Return (X, Y) of the center of cell containing provided text 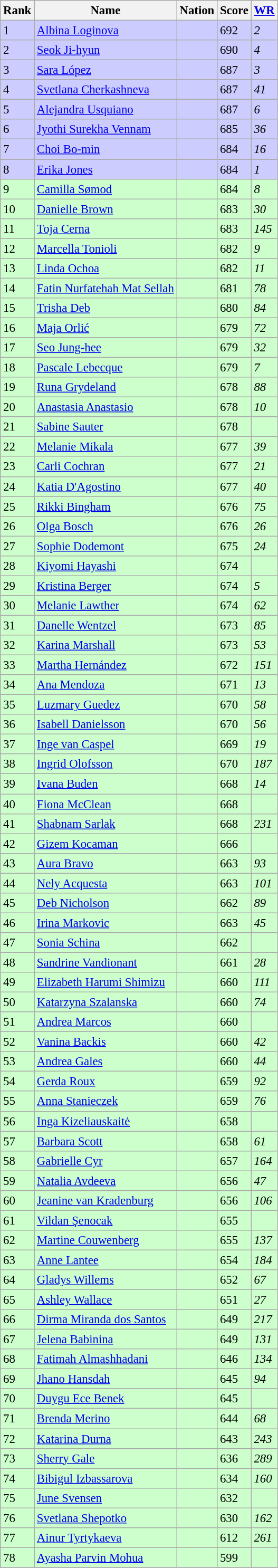
Anastasia Anastasio (106, 407)
681 (234, 288)
666 (234, 844)
Kristina Berger (106, 586)
Inga Kizeliauskaitė (106, 1121)
Alejandra Usquiano (106, 110)
Svetlana Cherkashneva (106, 90)
Bibigul Izbassarova (106, 1478)
Katia D'Agostino (106, 486)
Choi Bo-min (106, 149)
Nely Acquesta (106, 883)
164 (264, 1161)
Carli Cochran (106, 467)
Camilla Sømod (106, 189)
73 (17, 1458)
Gerda Roux (106, 1082)
Jyothi Surekha Vennam (106, 129)
632 (234, 1498)
Barbara Scott (106, 1141)
Svetlana Shepotko (106, 1518)
Luzmary Guedez (106, 705)
Dirma Miranda dos Santos (106, 1320)
145 (264, 228)
Irina Markovic (106, 923)
31 (17, 625)
65 (17, 1300)
Deb Nicholson (106, 903)
651 (234, 1300)
Name (106, 11)
599 (234, 1557)
Kiyomi Hayashi (106, 566)
Pascale Lebecque (106, 368)
22 (17, 447)
Sandrine Vandionant (106, 962)
60 (17, 1201)
Ashley Wallace (106, 1300)
55 (17, 1102)
Ayasha Parvin Mohua (106, 1557)
Sherry Gale (106, 1458)
Linda Ochoa (106, 269)
33 (17, 665)
646 (234, 1359)
160 (264, 1478)
Inge van Caspel (106, 744)
35 (17, 705)
25 (17, 506)
Olga Bosch (106, 526)
Erika Jones (106, 169)
Jelena Babinina (106, 1340)
Ainur Tyrtykaeva (106, 1538)
Runa Grydeland (106, 387)
Trisha Deb (106, 308)
685 (234, 129)
Albina Loginova (106, 31)
Andrea Marcos (106, 1022)
671 (234, 685)
Jhano Hansdah (106, 1379)
680 (234, 308)
Danielle Brown (106, 209)
636 (234, 1458)
37 (17, 744)
Marcella Tonioli (106, 248)
Danelle Wentzel (106, 625)
Katarina Durna (106, 1439)
17 (17, 348)
137 (264, 1240)
18 (17, 368)
654 (234, 1260)
231 (264, 824)
690 (234, 50)
634 (234, 1478)
50 (17, 1002)
630 (234, 1518)
644 (234, 1419)
Fatin Nurfatehah Mat Sellah (106, 288)
Natalia Avdeeva (106, 1181)
Vildan Şenocak (106, 1220)
162 (264, 1518)
692 (234, 31)
Jeanine van Kradenburg (106, 1201)
15 (17, 308)
Aura Bravo (106, 863)
Melanie Lawther (106, 606)
88 (264, 387)
Ana Mendoza (106, 685)
Ingrid Olofsson (106, 764)
151 (264, 665)
261 (264, 1538)
187 (264, 764)
Score (234, 11)
Martine Couwenberg (106, 1240)
Sabine Sauter (106, 427)
Katarzyna Szalanska (106, 1002)
12 (17, 248)
Brenda Merino (106, 1419)
Gizem Kocaman (106, 844)
131 (264, 1340)
69 (17, 1379)
Elizabeth Harumi Shimizu (106, 982)
101 (264, 883)
63 (17, 1260)
Isabell Danielsson (106, 724)
Ivana Buden (106, 784)
652 (234, 1280)
675 (234, 546)
Gladys Willems (106, 1280)
23 (17, 467)
106 (264, 1201)
289 (264, 1458)
54 (17, 1082)
Shabnam Sarlak (106, 824)
34 (17, 685)
643 (234, 1439)
Nation (197, 11)
Fatimah Almashhadani (106, 1359)
70 (17, 1399)
Anna Stanieczek (106, 1102)
Toja Cerna (106, 228)
46 (17, 923)
94 (264, 1379)
57 (17, 1141)
59 (17, 1181)
Martha Hernández (106, 665)
Gabrielle Cyr (106, 1161)
Anne Lantee (106, 1260)
WR (264, 11)
64 (17, 1280)
111 (264, 982)
June Svensen (106, 1498)
134 (264, 1359)
85 (264, 625)
Maja Orlić (106, 328)
Sara López (106, 70)
657 (234, 1161)
Seo Jung-hee (106, 348)
38 (17, 764)
Vanina Backis (106, 1042)
93 (264, 863)
49 (17, 982)
Sophie Dodemont (106, 546)
Fiona McClean (106, 804)
71 (17, 1419)
Melanie Mikala (106, 447)
20 (17, 407)
43 (17, 863)
672 (234, 665)
52 (17, 1042)
Duygu Ece Benek (106, 1399)
Seok Ji-hyun (106, 50)
89 (264, 903)
243 (264, 1439)
77 (17, 1538)
Sonia Schina (106, 943)
184 (264, 1260)
29 (17, 586)
669 (234, 744)
Rank (17, 11)
661 (234, 962)
92 (264, 1082)
Rikki Bingham (106, 506)
66 (17, 1320)
51 (17, 1022)
Andrea Gales (106, 1062)
217 (264, 1320)
612 (234, 1538)
48 (17, 962)
Karina Marshall (106, 645)
84 (264, 308)
